For the text-containing cell, return its midpoint in (X, Y) coordinate format. 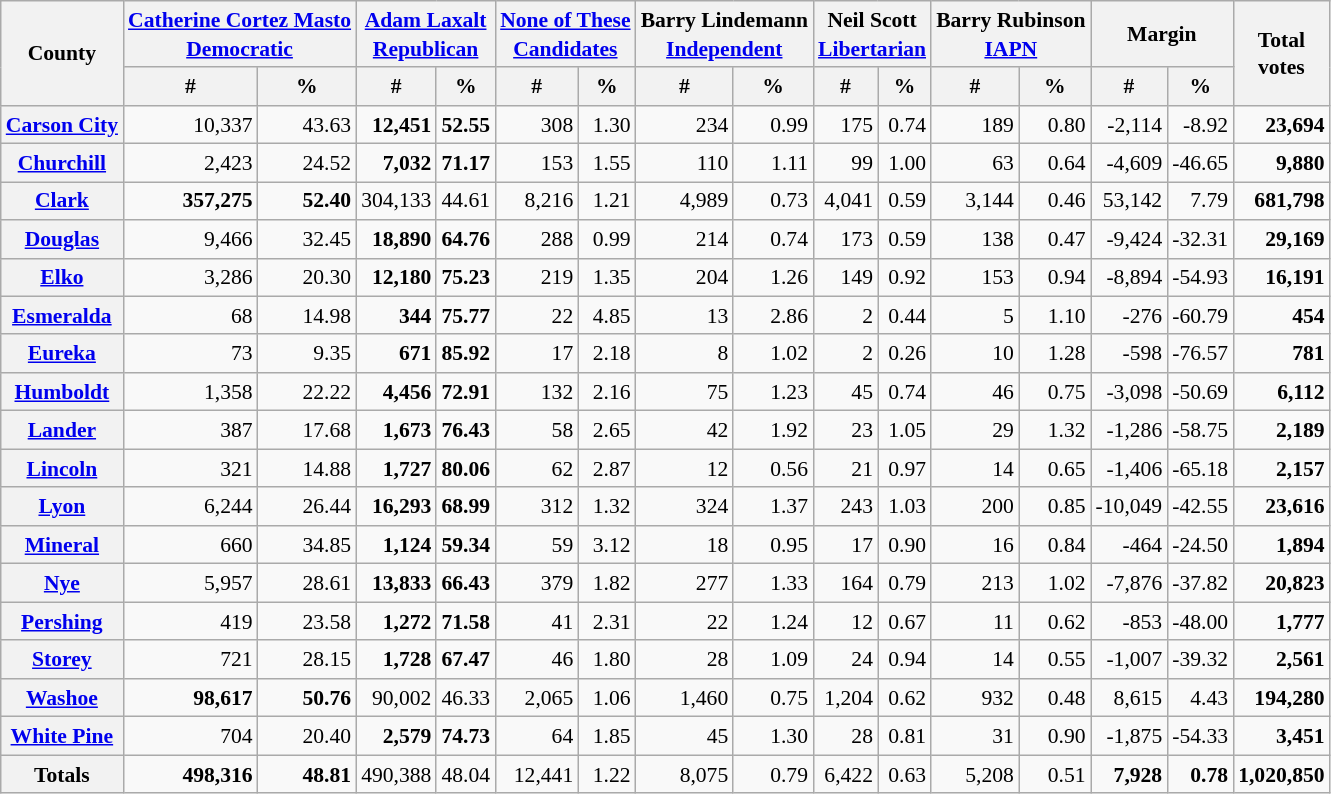
1,894 (1281, 545)
0.78 (1200, 774)
73 (190, 354)
18,890 (396, 239)
7,032 (396, 163)
2,561 (1281, 659)
-8.92 (1200, 125)
Carson City (62, 125)
None of TheseCandidates (565, 34)
1.26 (773, 277)
1.23 (773, 392)
-46.65 (1200, 163)
24.52 (307, 163)
12,441 (536, 774)
1,204 (846, 698)
Humboldt (62, 392)
7.79 (1200, 201)
110 (685, 163)
214 (685, 239)
42 (685, 430)
16,293 (396, 507)
26.44 (307, 507)
44.61 (466, 201)
8,216 (536, 201)
80.06 (466, 468)
0.65 (1055, 468)
-48.00 (1200, 621)
64 (536, 736)
1.28 (1055, 354)
68 (190, 316)
Barry LindemannIndependent (724, 34)
2,189 (1281, 430)
1,727 (396, 468)
1.24 (773, 621)
2,065 (536, 698)
-39.32 (1200, 659)
52.55 (466, 125)
0.51 (1055, 774)
0.46 (1055, 201)
219 (536, 277)
20.40 (307, 736)
0.81 (904, 736)
-60.79 (1200, 316)
23,616 (1281, 507)
-50.69 (1200, 392)
-1,875 (1130, 736)
20,823 (1281, 583)
6,244 (190, 507)
46.33 (466, 698)
4,041 (846, 201)
3,286 (190, 277)
16,191 (1281, 277)
1.05 (904, 430)
63 (975, 163)
1.55 (606, 163)
23 (846, 430)
0.47 (1055, 239)
Totals (62, 774)
-42.55 (1200, 507)
Esmeralda (62, 316)
Adam LaxaltRepublican (426, 34)
Storey (62, 659)
Pershing (62, 621)
-1,286 (1130, 430)
5 (975, 316)
28.15 (307, 659)
59 (536, 545)
14.98 (307, 316)
8,615 (1130, 698)
-10,049 (1130, 507)
68.99 (466, 507)
308 (536, 125)
20.30 (307, 277)
357,275 (190, 201)
75.23 (466, 277)
2,423 (190, 163)
-32.31 (1200, 239)
Catherine Cortez MastoDemocratic (240, 34)
90,002 (396, 698)
75 (685, 392)
721 (190, 659)
Clark (62, 201)
243 (846, 507)
72.91 (466, 392)
-276 (1130, 316)
3,144 (975, 201)
1.06 (606, 698)
379 (536, 583)
0.26 (904, 354)
1.00 (904, 163)
11 (975, 621)
48.04 (466, 774)
344 (396, 316)
-54.33 (1200, 736)
1,358 (190, 392)
6,112 (1281, 392)
34.85 (307, 545)
50.76 (307, 698)
Elko (62, 277)
-37.82 (1200, 583)
Nye (62, 583)
1.09 (773, 659)
277 (685, 583)
173 (846, 239)
2.16 (606, 392)
681,798 (1281, 201)
43.63 (307, 125)
85.92 (466, 354)
75.77 (466, 316)
1.92 (773, 430)
Mineral (62, 545)
1.80 (606, 659)
62 (536, 468)
5,208 (975, 774)
98,617 (190, 698)
-598 (1130, 354)
324 (685, 507)
59.34 (466, 545)
23,694 (1281, 125)
304,133 (396, 201)
2.18 (606, 354)
12,451 (396, 125)
64.76 (466, 239)
67.47 (466, 659)
23.58 (307, 621)
-3,098 (1130, 392)
17.68 (307, 430)
-58.75 (1200, 430)
-7,876 (1130, 583)
660 (190, 545)
58 (536, 430)
2.87 (606, 468)
0.64 (1055, 163)
21 (846, 468)
1,124 (396, 545)
-76.57 (1200, 354)
498,316 (190, 774)
Eureka (62, 354)
31 (975, 736)
0.67 (904, 621)
53,142 (1130, 201)
Washoe (62, 698)
12,180 (396, 277)
22.22 (307, 392)
132 (536, 392)
-464 (1130, 545)
1,673 (396, 430)
Margin (1162, 34)
14.88 (307, 468)
932 (975, 698)
-54.93 (1200, 277)
200 (975, 507)
-1,007 (1130, 659)
10,337 (190, 125)
9,880 (1281, 163)
1.22 (606, 774)
1,728 (396, 659)
1,020,850 (1281, 774)
0.80 (1055, 125)
1.37 (773, 507)
4.43 (1200, 698)
13,833 (396, 583)
204 (685, 277)
13 (685, 316)
28.61 (307, 583)
Lincoln (62, 468)
1,272 (396, 621)
387 (190, 430)
-65.18 (1200, 468)
6,422 (846, 774)
4,456 (396, 392)
164 (846, 583)
0.97 (904, 468)
74.73 (466, 736)
671 (396, 354)
9.35 (307, 354)
1.82 (606, 583)
76.43 (466, 430)
Douglas (62, 239)
0.44 (904, 316)
490,388 (396, 774)
321 (190, 468)
2.65 (606, 430)
312 (536, 507)
-4,609 (1130, 163)
48.81 (307, 774)
1,777 (1281, 621)
454 (1281, 316)
Churchill (62, 163)
4,989 (685, 201)
Neil ScottLibertarian (872, 34)
234 (685, 125)
8 (685, 354)
-9,424 (1130, 239)
138 (975, 239)
0.85 (1055, 507)
1.21 (606, 201)
1.85 (606, 736)
1.35 (606, 277)
419 (190, 621)
3.12 (606, 545)
2.31 (606, 621)
-8,894 (1130, 277)
18 (685, 545)
66.43 (466, 583)
189 (975, 125)
194,280 (1281, 698)
Barry RubinsonIAPN (1010, 34)
0.63 (904, 774)
99 (846, 163)
8,075 (685, 774)
1.33 (773, 583)
County (62, 53)
2.86 (773, 316)
5,957 (190, 583)
7,928 (1130, 774)
71.58 (466, 621)
-853 (1130, 621)
Lyon (62, 507)
781 (1281, 354)
0.48 (1055, 698)
41 (536, 621)
0.56 (773, 468)
1.10 (1055, 316)
9,466 (190, 239)
149 (846, 277)
2,157 (1281, 468)
0.55 (1055, 659)
4.85 (606, 316)
0.92 (904, 277)
-1,406 (1130, 468)
24 (846, 659)
175 (846, 125)
Totalvotes (1281, 53)
0.84 (1055, 545)
0.73 (773, 201)
1,460 (685, 698)
-2,114 (1130, 125)
Lander (62, 430)
288 (536, 239)
-24.50 (1200, 545)
10 (975, 354)
71.17 (466, 163)
White Pine (62, 736)
29,169 (1281, 239)
0.95 (773, 545)
1.11 (773, 163)
29 (975, 430)
16 (975, 545)
52.40 (307, 201)
1.03 (904, 507)
213 (975, 583)
704 (190, 736)
3,451 (1281, 736)
2,579 (396, 736)
32.45 (307, 239)
